Output the (X, Y) coordinate of the center of the cell containing the given text.  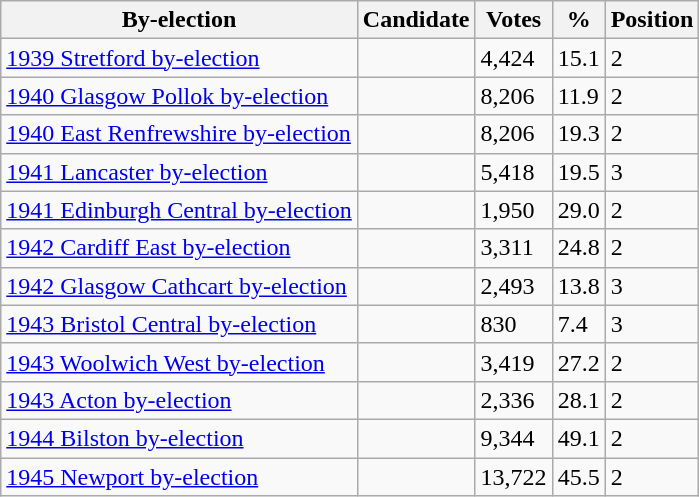
1944 Bilston by-election (180, 438)
1,950 (514, 210)
1943 Acton by-election (180, 400)
Votes (514, 20)
Candidate (416, 20)
7.4 (578, 324)
1943 Woolwich West by-election (180, 362)
29.0 (578, 210)
830 (514, 324)
13.8 (578, 286)
3,419 (514, 362)
3,311 (514, 248)
9,344 (514, 438)
1940 East Renfrewshire by-election (180, 134)
13,722 (514, 477)
1940 Glasgow Pollok by-election (180, 96)
Position (652, 20)
15.1 (578, 58)
5,418 (514, 172)
2,336 (514, 400)
1945 Newport by-election (180, 477)
1941 Edinburgh Central by-election (180, 210)
49.1 (578, 438)
27.2 (578, 362)
1939 Stretford by-election (180, 58)
1941 Lancaster by-election (180, 172)
1943 Bristol Central by-election (180, 324)
45.5 (578, 477)
By-election (180, 20)
24.8 (578, 248)
19.3 (578, 134)
1942 Glasgow Cathcart by-election (180, 286)
% (578, 20)
19.5 (578, 172)
11.9 (578, 96)
28.1 (578, 400)
2,493 (514, 286)
4,424 (514, 58)
1942 Cardiff East by-election (180, 248)
